Return [X, Y] of the center of cell containing provided text 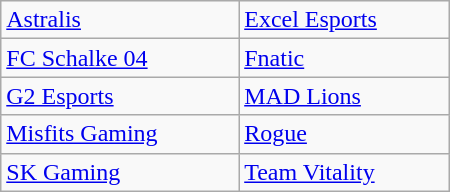
Excel Esports [344, 20]
Rogue [344, 134]
SK Gaming [120, 172]
FC Schalke 04 [120, 58]
Team Vitality [344, 172]
Astralis [120, 20]
Misfits Gaming [120, 134]
Fnatic [344, 58]
MAD Lions [344, 96]
G2 Esports [120, 96]
